Search for the cell housing the specified text and yield its [x, y] center coordinate. 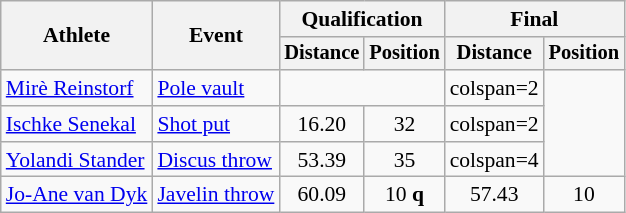
Ischke Senekal [77, 124]
Athlete [77, 36]
Mirè Reinstorf [77, 88]
colspan=4 [494, 160]
Jo-Ane van Dyk [77, 195]
Javelin throw [216, 195]
53.39 [322, 160]
16.20 [322, 124]
10 [584, 195]
Yolandi Stander [77, 160]
32 [404, 124]
Final [534, 19]
35 [404, 160]
10 q [404, 195]
Shot put [216, 124]
Qualification [362, 19]
60.09 [322, 195]
Pole vault [216, 88]
Discus throw [216, 160]
57.43 [494, 195]
Event [216, 36]
